Detect which cell encompasses the target text, then output its (X, Y) center coordinate. 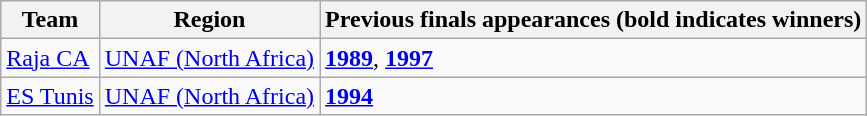
1989, 1997 (594, 58)
Region (209, 20)
1994 (594, 96)
Raja CA (50, 58)
Team (50, 20)
Previous finals appearances (bold indicates winners) (594, 20)
ES Tunis (50, 96)
